Determine the [X, Y] coordinate at the center of the cell enclosing the given text.  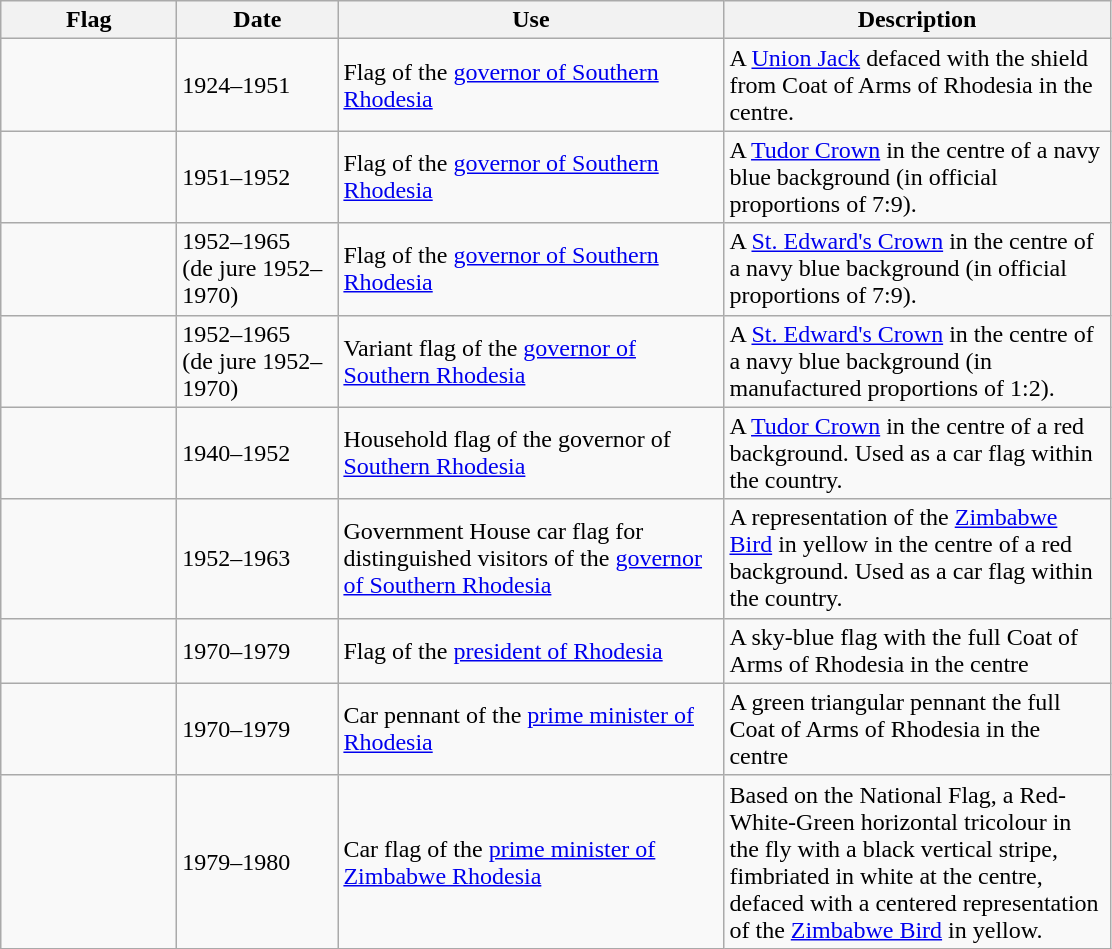
Description [917, 20]
Flag [89, 20]
A St. Edward's Crown in the centre of a navy blue background (in manufactured proportions of 1:2). [917, 361]
Car pennant of the prime minister of Rhodesia [531, 729]
A Tudor Crown in the centre of a red background. Used as a car flag within the country. [917, 453]
1979–1980 [258, 862]
Date [258, 20]
A Tudor Crown in the centre of a navy blue background (in official proportions of 7:9). [917, 177]
1952–1963 [258, 558]
Car flag of the prime minister of Zimbabwe Rhodesia [531, 862]
A sky-blue flag with the full Coat of Arms of Rhodesia in the centre [917, 650]
Variant flag of the governor of Southern Rhodesia [531, 361]
Government House car flag for distinguished visitors of the governor of Southern Rhodesia [531, 558]
1924–1951 [258, 85]
1940–1952 [258, 453]
A St. Edward's Crown in the centre of a navy blue background (in official proportions of 7:9). [917, 269]
A representation of the Zimbabwe Bird in yellow in the centre of a red background. Used as a car flag within the country. [917, 558]
A green triangular pennant the full Coat of Arms of Rhodesia in the centre [917, 729]
Household flag of the governor of Southern Rhodesia [531, 453]
1951–1952 [258, 177]
Flag of the president of Rhodesia [531, 650]
A Union Jack defaced with the shield from Coat of Arms of Rhodesia in the centre. [917, 85]
Use [531, 20]
